Capture the cell that displays the provided text and extract its [x, y] central coordinate. 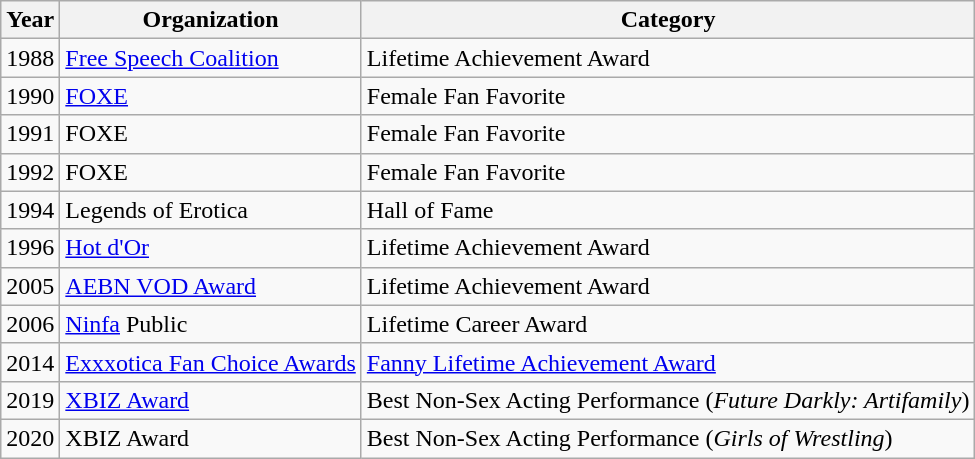
Lifetime Career Award [668, 324]
Free Speech Coalition [210, 58]
1994 [30, 210]
1991 [30, 134]
Legends of Erotica [210, 210]
Hall of Fame [668, 210]
Best Non-Sex Acting Performance (Girls of Wrestling) [668, 438]
1992 [30, 172]
2006 [30, 324]
Organization [210, 20]
1996 [30, 248]
2014 [30, 362]
2020 [30, 438]
1990 [30, 96]
1988 [30, 58]
Exxxotica Fan Choice Awards [210, 362]
Fanny Lifetime Achievement Award [668, 362]
Ninfa Public [210, 324]
2019 [30, 400]
AEBN VOD Award [210, 286]
Category [668, 20]
Year [30, 20]
Hot d'Or [210, 248]
Best Non-Sex Acting Performance (Future Darkly: Artifamily) [668, 400]
2005 [30, 286]
